Find where the given text appears and provide that cell's center as (X, Y) coordinate. 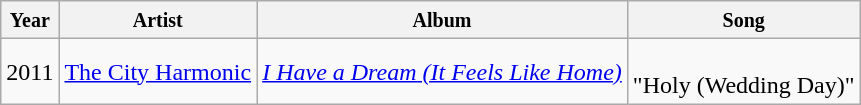
Artist (158, 20)
Song (744, 20)
Album (442, 20)
"Holy (Wedding Day)" (744, 72)
2011 (30, 72)
The City Harmonic (158, 72)
I Have a Dream (It Feels Like Home) (442, 72)
Year (30, 20)
